Output the (X, Y) coordinate of the center of the cell containing the given text.  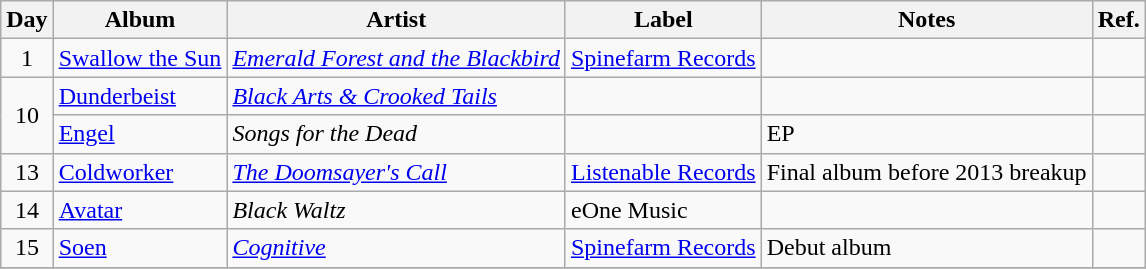
1 (27, 58)
Dunderbeist (140, 96)
Listenable Records (663, 172)
Engel (140, 134)
15 (27, 248)
Album (140, 20)
Black Arts & Crooked Tails (396, 96)
14 (27, 210)
The Doomsayer's Call (396, 172)
Ref. (1118, 20)
Black Waltz (396, 210)
Emerald Forest and the Blackbird (396, 58)
10 (27, 115)
Day (27, 20)
13 (27, 172)
Artist (396, 20)
Debut album (926, 248)
Swallow the Sun (140, 58)
Avatar (140, 210)
Label (663, 20)
Soen (140, 248)
eOne Music (663, 210)
EP (926, 134)
Songs for the Dead (396, 134)
Notes (926, 20)
Cognitive (396, 248)
Coldworker (140, 172)
Final album before 2013 breakup (926, 172)
